Pinpoint the cell where the given text exists, returning its (x, y) midpoint coordinate. 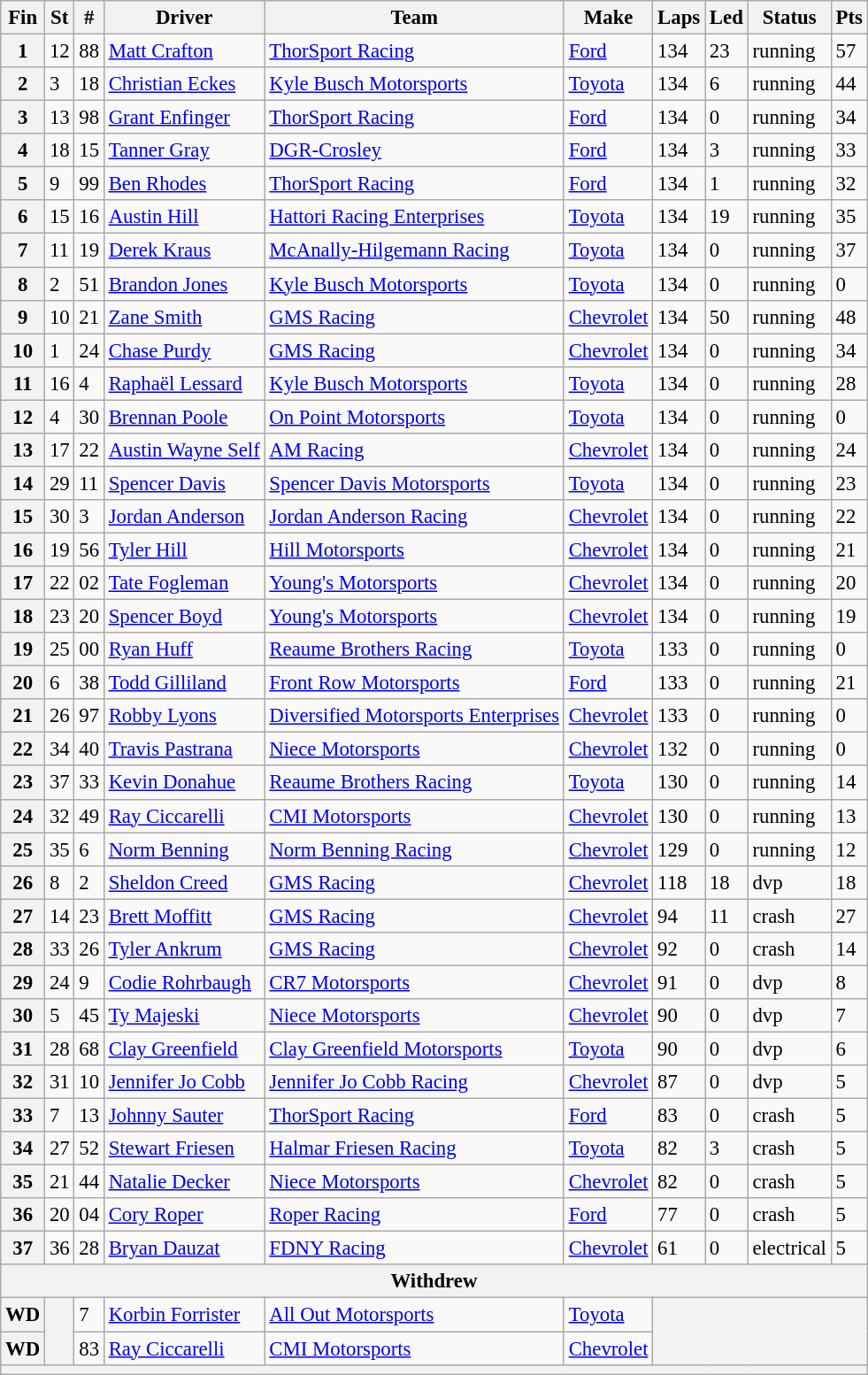
57 (849, 51)
Korbin Forrister (184, 1315)
61 (680, 1248)
Ryan Huff (184, 649)
Make (608, 18)
Withdrew (434, 1282)
68 (88, 1049)
On Point Motorsports (414, 417)
77 (680, 1215)
Chase Purdy (184, 350)
Jordan Anderson (184, 517)
94 (680, 916)
Matt Crafton (184, 51)
Norm Benning Racing (414, 849)
92 (680, 949)
Pts (849, 18)
FDNY Racing (414, 1248)
Spencer Davis Motorsports (414, 483)
Robby Lyons (184, 716)
Bryan Dauzat (184, 1248)
Tanner Gray (184, 150)
50 (727, 317)
Austin Wayne Self (184, 450)
Roper Racing (414, 1215)
Sheldon Creed (184, 882)
Tate Fogleman (184, 583)
132 (680, 749)
Ty Majeski (184, 1016)
Hattori Racing Enterprises (414, 217)
Norm Benning (184, 849)
99 (88, 184)
Jennifer Jo Cobb (184, 1082)
Status (789, 18)
Travis Pastrana (184, 749)
Raphaël Lessard (184, 383)
04 (88, 1215)
87 (680, 1082)
Driver (184, 18)
Clay Greenfield (184, 1049)
Fin (23, 18)
Spencer Davis (184, 483)
51 (88, 284)
Todd Gilliland (184, 683)
Stewart Friesen (184, 1148)
Kevin Donahue (184, 783)
DGR-Crosley (414, 150)
49 (88, 816)
98 (88, 118)
02 (88, 583)
Team (414, 18)
Front Row Motorsports (414, 683)
AM Racing (414, 450)
45 (88, 1016)
Johnny Sauter (184, 1116)
St (60, 18)
Christian Eckes (184, 84)
Cory Roper (184, 1215)
56 (88, 549)
Brennan Poole (184, 417)
Led (727, 18)
Halmar Friesen Racing (414, 1148)
All Out Motorsports (414, 1315)
Jennifer Jo Cobb Racing (414, 1082)
Clay Greenfield Motorsports (414, 1049)
# (88, 18)
Austin Hill (184, 217)
97 (88, 716)
48 (849, 317)
Laps (680, 18)
Brandon Jones (184, 284)
Tyler Ankrum (184, 949)
Tyler Hill (184, 549)
91 (680, 982)
40 (88, 749)
Spencer Boyd (184, 617)
Brett Moffitt (184, 916)
CR7 Motorsports (414, 982)
129 (680, 849)
00 (88, 649)
Ben Rhodes (184, 184)
Diversified Motorsports Enterprises (414, 716)
Natalie Decker (184, 1182)
electrical (789, 1248)
Grant Enfinger (184, 118)
Derek Kraus (184, 250)
Hill Motorsports (414, 549)
McAnally-Hilgemann Racing (414, 250)
Jordan Anderson Racing (414, 517)
Codie Rohrbaugh (184, 982)
38 (88, 683)
118 (680, 882)
Zane Smith (184, 317)
52 (88, 1148)
88 (88, 51)
